Determine the [X, Y] coordinate at the center of the cell enclosing the given text.  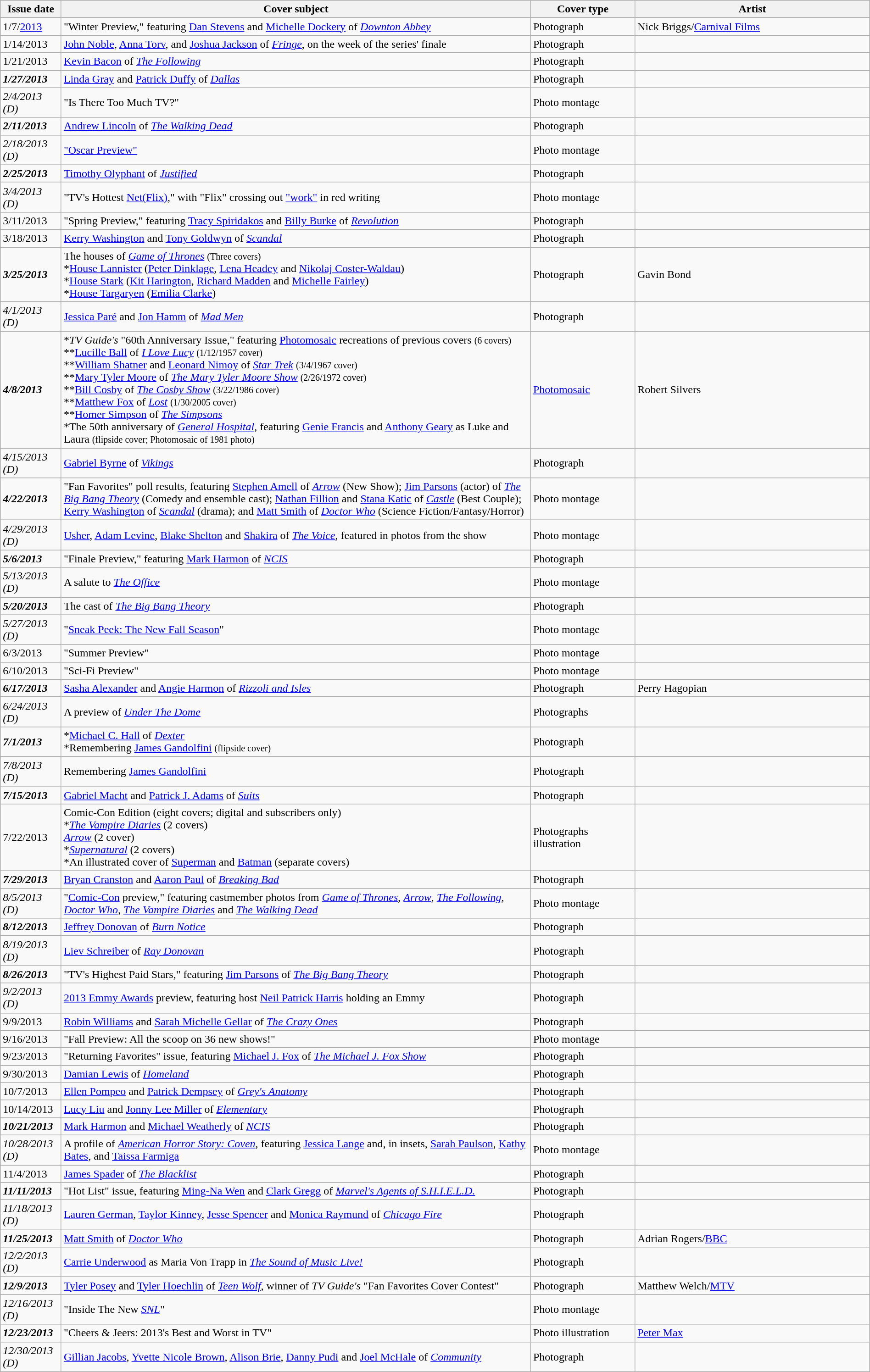
Robin Williams and Sarah Michelle Gellar of The Crazy Ones [296, 1022]
3/25/2013 [31, 274]
"TV's Highest Paid Stars," featuring Jim Parsons of The Big Bang Theory [296, 974]
"TV's Hottest Net(Flix)," with "Flix" crossing out "work" in red writing [296, 197]
2013 Emmy Awards preview, featuring host Neil Patrick Harris holding an Emmy [296, 998]
"Sci-Fi Preview" [296, 671]
Issue date [31, 9]
Bryan Cranston and Aaron Paul of Breaking Bad [296, 880]
7/22/2013 [31, 838]
"Finale Preview," featuring Mark Harmon of NCIS [296, 559]
Usher, Adam Levine, Blake Shelton and Shakira of The Voice, featured in photos from the show [296, 535]
11/25/2013 [31, 1239]
3/18/2013 [31, 238]
Artist [753, 9]
"Fall Preview: All the scoop on 36 new shows!" [296, 1039]
1/14/2013 [31, 44]
Jessica Paré and Jon Hamm of Mad Men [296, 317]
Damian Lewis of Homeland [296, 1074]
Cover subject [296, 9]
"Sneak Peek: The New Fall Season" [296, 629]
7/29/2013 [31, 880]
Gabriel Macht and Patrick J. Adams of Suits [296, 795]
5/6/2013 [31, 559]
10/7/2013 [31, 1091]
7/8/2013 (D) [31, 772]
Timothy Olyphant of Justified [296, 173]
James Spader of The Blacklist [296, 1174]
12/16/2013 (D) [31, 1309]
A profile of American Horror Story: Coven, featuring Jessica Lange and, in insets, Sarah Paulson, Kathy Bates, and Taissa Farmiga [296, 1150]
9/30/2013 [31, 1074]
11/11/2013 [31, 1191]
Sasha Alexander and Angie Harmon of Rizzoli and Isles [296, 688]
12/2/2013 (D) [31, 1262]
2/11/2013 [31, 126]
"Spring Preview," featuring Tracy Spiridakos and Billy Burke of Revolution [296, 221]
4/29/2013 (D) [31, 535]
1/7/2013 [31, 27]
Matt Smith of Doctor Who [296, 1239]
Robert Silvers [753, 390]
7/1/2013 [31, 741]
6/17/2013 [31, 688]
"Winter Preview," featuring Dan Stevens and Michelle Dockery of Downton Abbey [296, 27]
4/1/2013 (D) [31, 317]
6/24/2013 (D) [31, 712]
Photo illustration [583, 1333]
6/10/2013 [31, 671]
4/15/2013 (D) [31, 463]
*Michael C. Hall of Dexter*Remembering James Gandolfini (flipside cover) [296, 741]
Nick Briggs/Carnival Films [753, 27]
Kerry Washington and Tony Goldwyn of Scandal [296, 238]
Mark Harmon and Michael Weatherly of NCIS [296, 1126]
Andrew Lincoln of The Walking Dead [296, 126]
5/20/2013 [31, 606]
Photomosaic [583, 390]
10/21/2013 [31, 1126]
10/14/2013 [31, 1109]
"Is There Too Much TV?" [296, 103]
Photographs [583, 712]
2/18/2013 (D) [31, 150]
Remembering James Gandolfini [296, 772]
Kevin Bacon of The Following [296, 61]
"Hot List" issue, featuring Ming-Na Wen and Clark Gregg of Marvel's Agents of S.H.I.E.L.D. [296, 1191]
12/23/2013 [31, 1333]
Gavin Bond [753, 274]
5/13/2013 (D) [31, 583]
3/4/2013 (D) [31, 197]
11/18/2013 (D) [31, 1215]
1/21/2013 [31, 61]
Carrie Underwood as Maria Von Trapp in The Sound of Music Live! [296, 1262]
Adrian Rogers/BBC [753, 1239]
9/9/2013 [31, 1022]
9/2/2013 (D) [31, 998]
3/11/2013 [31, 221]
Jeffrey Donovan of Burn Notice [296, 927]
A salute to The Office [296, 583]
Linda Gray and Patrick Duffy of Dallas [296, 79]
2/25/2013 [31, 173]
11/4/2013 [31, 1174]
John Noble, Anna Torv, and Joshua Jackson of Fringe, on the week of the series' finale [296, 44]
4/22/2013 [31, 499]
6/3/2013 [31, 653]
4/8/2013 [31, 390]
Ellen Pompeo and Patrick Dempsey of Grey's Anatomy [296, 1091]
8/19/2013 (D) [31, 950]
9/16/2013 [31, 1039]
8/12/2013 [31, 927]
Photographsillustration [583, 838]
Gillian Jacobs, Yvette Nicole Brown, Alison Brie, Danny Pudi and Joel McHale of Community [296, 1357]
A preview of Under The Dome [296, 712]
7/15/2013 [31, 795]
8/5/2013 (D) [31, 904]
2/4/2013 (D) [31, 103]
"Oscar Preview" [296, 150]
8/26/2013 [31, 974]
Gabriel Byrne of Vikings [296, 463]
The cast of The Big Bang Theory [296, 606]
Perry Hagopian [753, 688]
9/23/2013 [31, 1056]
"Inside The New SNL" [296, 1309]
Peter Max [753, 1333]
Lauren German, Taylor Kinney, Jesse Spencer and Monica Raymund of Chicago Fire [296, 1215]
Lucy Liu and Jonny Lee Miller of Elementary [296, 1109]
12/30/2013 (D) [31, 1357]
Cover type [583, 9]
"Cheers & Jeers: 2013's Best and Worst in TV" [296, 1333]
Liev Schreiber of Ray Donovan [296, 950]
12/9/2013 [31, 1286]
5/27/2013 (D) [31, 629]
"Returning Favorites" issue, featuring Michael J. Fox of The Michael J. Fox Show [296, 1056]
"Comic-Con preview," featuring castmember photos from Game of Thrones, Arrow, The Following, Doctor Who, The Vampire Diaries and The Walking Dead [296, 904]
"Summer Preview" [296, 653]
Tyler Posey and Tyler Hoechlin of Teen Wolf, winner of TV Guide's "Fan Favorites Cover Contest" [296, 1286]
1/27/2013 [31, 79]
Matthew Welch/MTV [753, 1286]
10/28/2013 (D) [31, 1150]
